Provide the (x, y) coordinate of the cell's center where the given text is located.  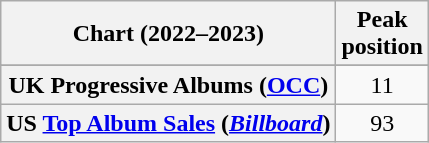
Chart (2022–2023) (168, 34)
11 (382, 85)
UK Progressive Albums (OCC) (168, 85)
US Top Album Sales (Billboard) (168, 123)
93 (382, 123)
Peakposition (382, 34)
